Return the [x, y] coordinate for the center point of the cell that contains the specified text.  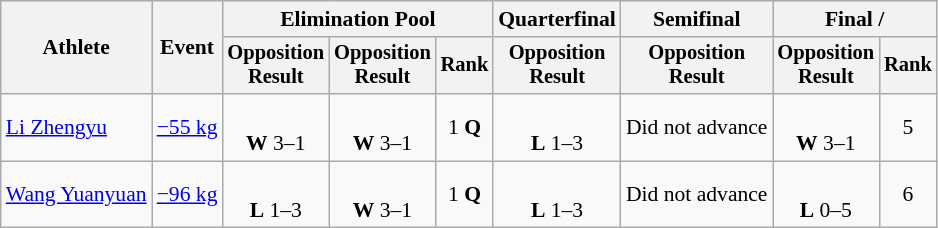
Wang Yuanyuan [76, 194]
5 [908, 128]
Athlete [76, 48]
Semifinal [697, 19]
−55 kg [188, 128]
Li Zhengyu [76, 128]
6 [908, 194]
Elimination Pool [358, 19]
Quarterfinal [557, 19]
−96 kg [188, 194]
Event [188, 48]
L 0–5 [826, 194]
Final / [854, 19]
